Search for the cell housing the specified text and yield its (X, Y) center coordinate. 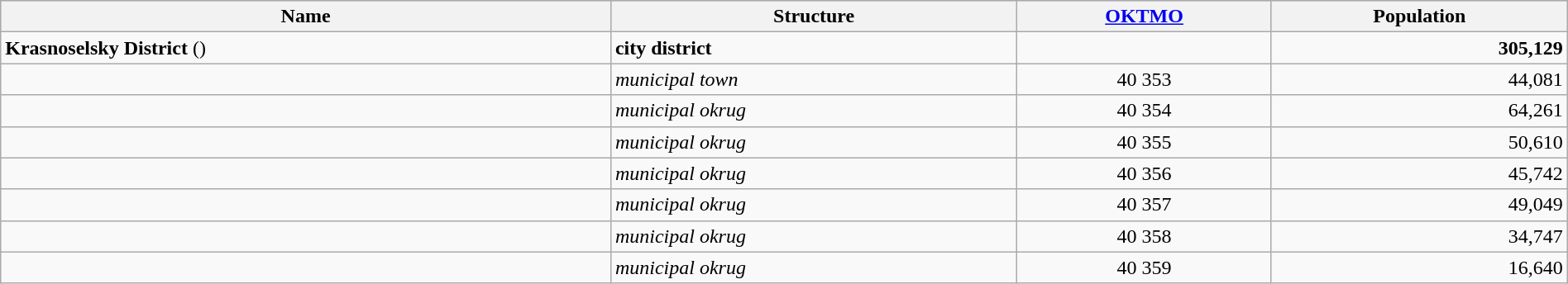
Name (306, 17)
305,129 (1419, 48)
16,640 (1419, 267)
49,049 (1419, 205)
40 353 (1145, 79)
40 359 (1145, 267)
Structure (814, 17)
40 354 (1145, 111)
city district (814, 48)
44,081 (1419, 79)
50,610 (1419, 142)
40 356 (1145, 173)
Population (1419, 17)
40 357 (1145, 205)
40 358 (1145, 236)
Krasnoselsky District () (306, 48)
OKTMO (1145, 17)
64,261 (1419, 111)
34,747 (1419, 236)
45,742 (1419, 173)
40 355 (1145, 142)
municipal town (814, 79)
